Return [x, y] of the center of cell containing provided text 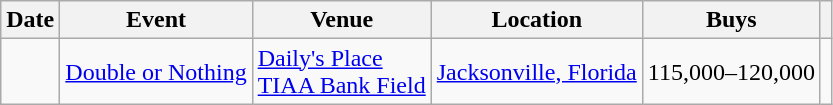
Event [156, 20]
Double or Nothing [156, 72]
Date [30, 20]
115,000–120,000 [731, 72]
Daily's PlaceTIAA Bank Field [342, 72]
Jacksonville, Florida [536, 72]
Buys [731, 20]
Location [536, 20]
Venue [342, 20]
